Search for the cell housing the specified text and yield its [X, Y] center coordinate. 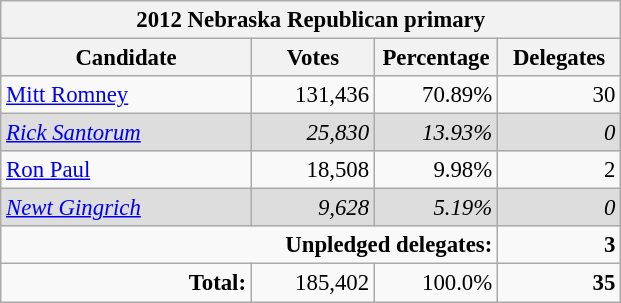
9.98% [436, 170]
13.93% [436, 133]
5.19% [436, 208]
35 [560, 283]
3 [560, 245]
18,508 [312, 170]
100.0% [436, 283]
Total: [126, 283]
25,830 [312, 133]
Delegates [560, 58]
Newt Gingrich [126, 208]
2 [560, 170]
Votes [312, 58]
Unpledged delegates: [250, 245]
Candidate [126, 58]
30 [560, 95]
Rick Santorum [126, 133]
Percentage [436, 58]
9,628 [312, 208]
131,436 [312, 95]
Ron Paul [126, 170]
70.89% [436, 95]
Mitt Romney [126, 95]
2012 Nebraska Republican primary [311, 20]
185,402 [312, 283]
